Find where the given text appears and provide that cell's center as (X, Y) coordinate. 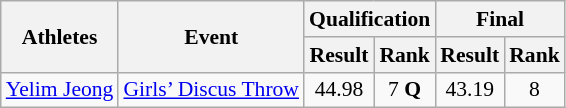
Yelim Jeong (60, 90)
Final (500, 19)
Girls’ Discus Throw (211, 90)
Athletes (60, 36)
44.98 (339, 90)
8 (534, 90)
43.19 (470, 90)
Qualification (370, 19)
Event (211, 36)
7 Q (404, 90)
